Search for the cell housing the specified text and yield its (x, y) center coordinate. 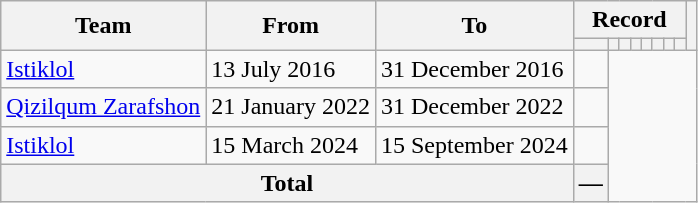
13 July 2016 (291, 69)
21 January 2022 (291, 107)
Qizilqum Zarafshon (104, 107)
From (291, 26)
Record (629, 20)
31 December 2022 (474, 107)
— (590, 183)
Total (287, 183)
15 March 2024 (291, 145)
31 December 2016 (474, 69)
15 September 2024 (474, 145)
Team (104, 26)
To (474, 26)
